Capture the cell that displays the provided text and extract its (x, y) central coordinate. 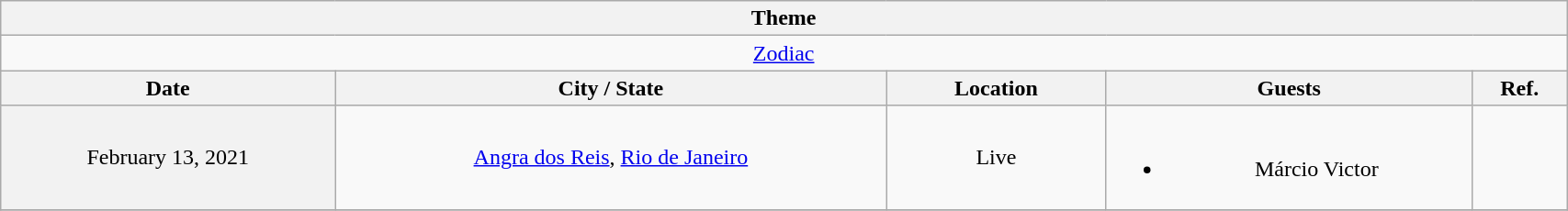
Guests (1290, 88)
Zodiac (784, 53)
Location (996, 88)
Ref. (1519, 88)
Angra dos Reis, Rio de Janeiro (611, 158)
Márcio Victor (1290, 158)
Theme (784, 18)
Date (168, 88)
Live (996, 158)
February 13, 2021 (168, 158)
City / State (611, 88)
